Provide the (X, Y) coordinate of the cell's center where the given text is located.  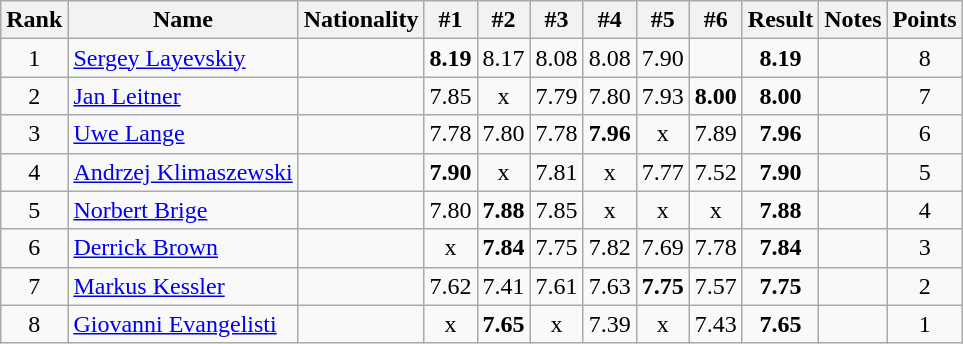
#5 (662, 20)
8.17 (504, 58)
7.77 (662, 172)
7.69 (662, 248)
#1 (450, 20)
Uwe Lange (183, 134)
#3 (556, 20)
7.39 (610, 324)
Result (780, 20)
Notes (853, 20)
7.57 (716, 286)
Nationality (361, 20)
7.82 (610, 248)
Norbert Brige (183, 210)
7.52 (716, 172)
7.41 (504, 286)
#6 (716, 20)
Points (924, 20)
Rank (34, 20)
7.63 (610, 286)
7.79 (556, 96)
Name (183, 20)
7.62 (450, 286)
Derrick Brown (183, 248)
#4 (610, 20)
Andrzej Klimaszewski (183, 172)
Sergey Layevskiy (183, 58)
7.61 (556, 286)
7.81 (556, 172)
7.43 (716, 324)
Markus Kessler (183, 286)
Jan Leitner (183, 96)
7.93 (662, 96)
Giovanni Evangelisti (183, 324)
7.89 (716, 134)
#2 (504, 20)
